Pinpoint the cell where the given text exists, returning its [x, y] midpoint coordinate. 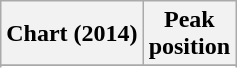
Peakposition [189, 34]
Chart (2014) [72, 34]
